Return [X, Y] of the center of cell containing provided text 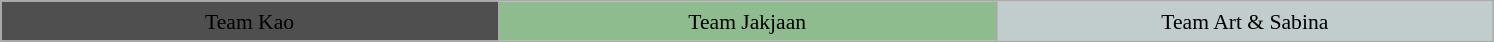
Team Kao [250, 21]
Team Art & Sabina [1245, 21]
Team Jakjaan [747, 21]
